For the text-containing cell, return its midpoint in [x, y] coordinate format. 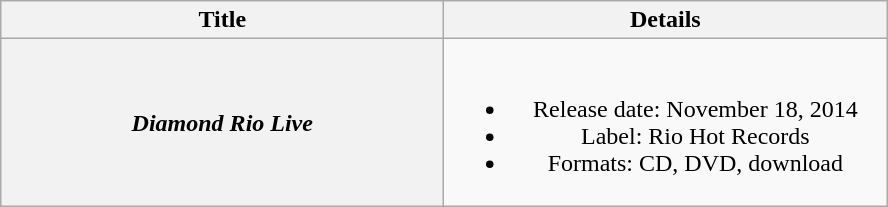
Release date: November 18, 2014Label: Rio Hot RecordsFormats: CD, DVD, download [666, 122]
Diamond Rio Live [222, 122]
Details [666, 20]
Title [222, 20]
